Capture the cell that displays the provided text and extract its (X, Y) central coordinate. 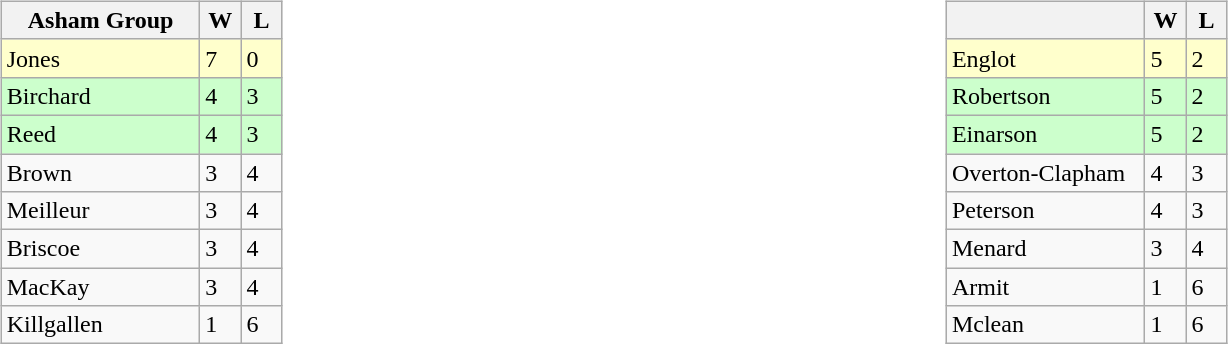
Einarson (1046, 134)
MacKay (100, 287)
Birchard (100, 96)
Peterson (1046, 211)
Killgallen (100, 325)
Reed (100, 134)
7 (220, 58)
Asham Group (100, 20)
Meilleur (100, 211)
Armit (1046, 287)
Mclean (1046, 325)
Menard (1046, 249)
Briscoe (100, 249)
Englot (1046, 58)
0 (262, 58)
Brown (100, 173)
Jones (100, 58)
Overton-Clapham (1046, 173)
Robertson (1046, 96)
